For the text-containing cell, return its midpoint in (X, Y) coordinate format. 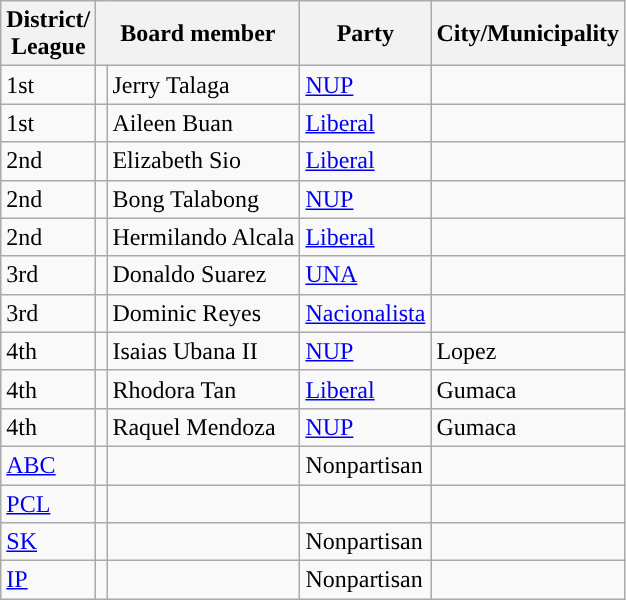
Lopez (528, 351)
Donaldo Suarez (204, 275)
District/League (48, 34)
UNA (366, 275)
Nacionalista (366, 313)
Raquel Mendoza (204, 427)
Isaias Ubana II (204, 351)
Bong Talabong (204, 199)
IP (48, 580)
City/Municipality (528, 34)
ABC (48, 465)
Board member (198, 34)
PCL (48, 503)
Jerry Talaga (204, 85)
Party (366, 34)
Elizabeth Sio (204, 161)
Hermilando Alcala (204, 237)
Rhodora Tan (204, 389)
SK (48, 542)
Aileen Buan (204, 123)
Dominic Reyes (204, 313)
